Find where the given text appears and provide that cell's center as (X, Y) coordinate. 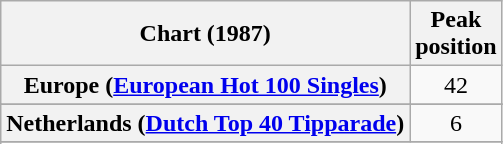
Chart (1987) (206, 34)
42 (456, 85)
6 (456, 123)
Netherlands (Dutch Top 40 Tipparade) (206, 123)
Europe (European Hot 100 Singles) (206, 85)
Peakposition (456, 34)
